Identify which cell holds the provided text, then report its [X, Y] central coordinate. 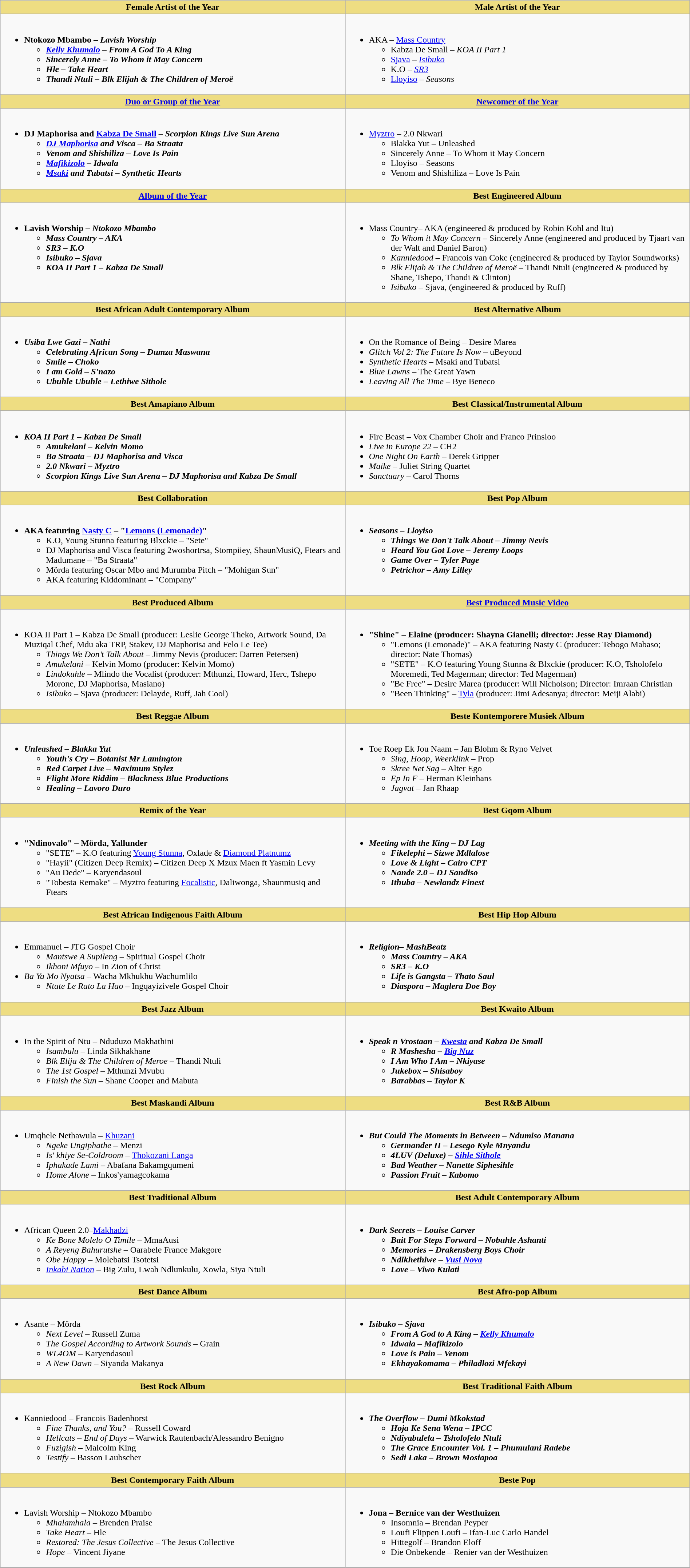
Best Amapiano Album [172, 404]
Speak n Vrostaan – Kwesta and Kabza De SmallR Mashesha – Big NuzI Am Who I Am – NkiyaseJukebox – ShisaboyBarabbas – Taylor K [517, 1056]
Best Alternative Album [517, 310]
Dark Secrets – Louise CarverBait For Steps Forward – Nobuhle AshantiMemories – Drakensberg Boys ChoirNdikhethiwe – Vusi NovaLove – Viwo Kulati [517, 1244]
Album of the Year [172, 196]
Best Engineered Album [517, 196]
Best Reggae Album [172, 716]
Best Produced Music Video [517, 602]
Newcomer of the Year [517, 102]
Best Kwaito Album [517, 1009]
Best Gqom Album [517, 811]
Best Produced Album [172, 602]
Beste Kontemporere Musiek Album [517, 716]
Lavish Worship – Ntokozo MbamboMhalamhala – Brenden PraiseTake Heart – HleRestored: The Jesus Collective – The Jesus CollectiveHope – Vincent Jiyane [172, 1527]
Remix of the Year [172, 811]
Beste Pop [517, 1480]
Best R&B Album [517, 1103]
Toe Roep Ek Jou Naam – Jan Blohm & Ryno VelvetSing, Hoop, Weerklink – PropSkree Net Sag – Alter EgoEp In F – Herman KleinhansJagvat – Jan Rhaap [517, 763]
Best Rock Album [172, 1386]
Best Collaboration [172, 498]
Best Pop Album [517, 498]
Best Afro-pop Album [517, 1292]
Usiba Lwe Gazi – NathiCelebrating African Song – Dumza MaswanaSmile – Choko I am Gold – S'nazo Ubuhle Ubuhle – Lethiwe Sithole [172, 357]
Best Adult Contemporary Album [517, 1197]
Best African Adult Contemporary Album [172, 310]
Best Traditional Faith Album [517, 1386]
Male Artist of the Year [517, 7]
Religion– MashBeatzMass Country – AKASR3 – K.OLife is Gangsta – Thato SaulDiaspora – Maglera Doe Boy [517, 962]
AKA – Mass CountryKabza De Small – KOA II Part 1Sjava – IsibukoK.O – SR3Lloyiso – Seasons [517, 55]
Best Hip Hop Album [517, 915]
Myztro – 2.0 NkwariBlakka Yut – Unleashed Sincerely Anne – To Whom it May ConcernLloyiso – Seasons Venom and Shishiliza – Love Is Pain [517, 148]
Best African Indigenous Faith Album [172, 915]
Best Maskandi Album [172, 1103]
Best Contemporary Faith Album [172, 1480]
Best Classical/Instrumental Album [517, 404]
Duo or Group of the Year [172, 102]
Best Dance Album [172, 1292]
Isibuko – SjavaFrom A God to A King – Kelly KhumaloIdwala – MafikizoloLove is Pain – VenomEkhayakomama – Philadlozi Mfekayi [517, 1339]
Lavish Worship – Ntokozo MbamboMass Country – AKASR3 – K.OIsibuko – SjavaKOA II Part 1 – Kabza De Small [172, 252]
Best Jazz Album [172, 1009]
Seasons – LloyisoThings We Don't Talk About – Jimmy NevisHeard You Got Love – Jeremy LoopsGame Over – Tyler PagePetrichor – Amy Lilley [517, 550]
Meeting with the King – DJ LagFikelephi – Sizwe MdlaloseLove & Light – Cairo CPTNande 2.0 – DJ SandisoIthuba – Newlandz Finest [517, 863]
Asante – MördaNext Level – Russell ZumaThe Gospel According to Artwork Sounds – GrainWL4OM – KaryendasoulA New Dawn – Siyanda Makanya [172, 1339]
Best Traditional Album [172, 1197]
Female Artist of the Year [172, 7]
